Identify which cell holds the provided text, then report its (x, y) central coordinate. 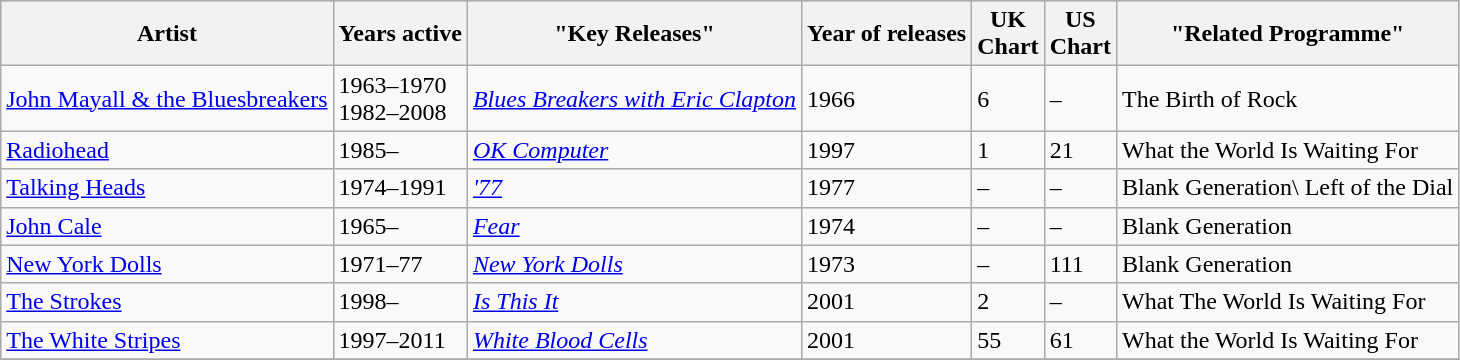
1963–19701982–2008 (400, 98)
OK Computer (634, 150)
The Strokes (167, 302)
Is This It (634, 302)
USChart (1080, 34)
111 (1080, 264)
1974 (887, 226)
John Cale (167, 226)
21 (1080, 150)
1997 (887, 150)
Artist (167, 34)
The Birth of Rock (1287, 98)
6 (1008, 98)
What The World Is Waiting For (1287, 302)
1985– (400, 150)
Year of releases (887, 34)
2 (1008, 302)
White Blood Cells (634, 340)
Blues Breakers with Eric Clapton (634, 98)
1998– (400, 302)
The White Stripes (167, 340)
1971–77 (400, 264)
Years active (400, 34)
"Related Programme" (1287, 34)
Radiohead (167, 150)
Blank Generation\ Left of the Dial (1287, 188)
61 (1080, 340)
Talking Heads (167, 188)
1977 (887, 188)
John Mayall & the Bluesbreakers (167, 98)
1966 (887, 98)
1973 (887, 264)
1 (1008, 150)
1974–1991 (400, 188)
"Key Releases" (634, 34)
UKChart (1008, 34)
Fear (634, 226)
1997–2011 (400, 340)
1965– (400, 226)
55 (1008, 340)
'77 (634, 188)
